Determine the [X, Y] coordinate at the center of the cell enclosing the given text.  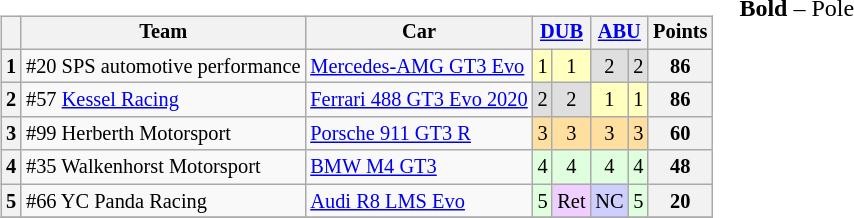
#99 Herberth Motorsport [163, 134]
#35 Walkenhorst Motorsport [163, 167]
#66 YC Panda Racing [163, 201]
Team [163, 33]
BMW M4 GT3 [418, 167]
Ferrari 488 GT3 Evo 2020 [418, 100]
48 [680, 167]
DUB [562, 33]
#57 Kessel Racing [163, 100]
Porsche 911 GT3 R [418, 134]
Mercedes-AMG GT3 Evo [418, 66]
20 [680, 201]
Points [680, 33]
Car [418, 33]
Ret [571, 201]
Audi R8 LMS Evo [418, 201]
#20 SPS automotive performance [163, 66]
NC [609, 201]
ABU [619, 33]
60 [680, 134]
